From the cell containing the given text, extract its center point as (X, Y) coordinate. 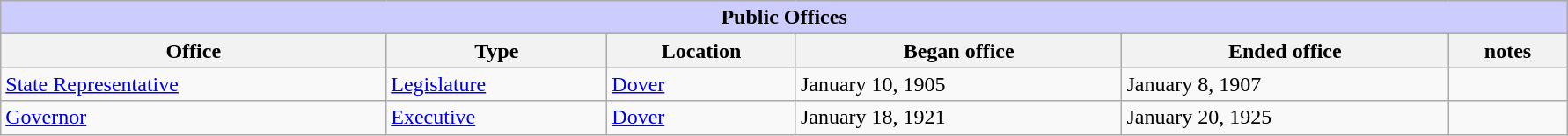
notes (1508, 51)
Location (702, 51)
Ended office (1285, 51)
Type (496, 51)
Legislature (496, 84)
Public Offices (785, 18)
Began office (959, 51)
January 18, 1921 (959, 118)
January 8, 1907 (1285, 84)
Executive (496, 118)
Governor (194, 118)
Office (194, 51)
State Representative (194, 84)
January 20, 1925 (1285, 118)
January 10, 1905 (959, 84)
